Capture the cell that displays the provided text and extract its [X, Y] central coordinate. 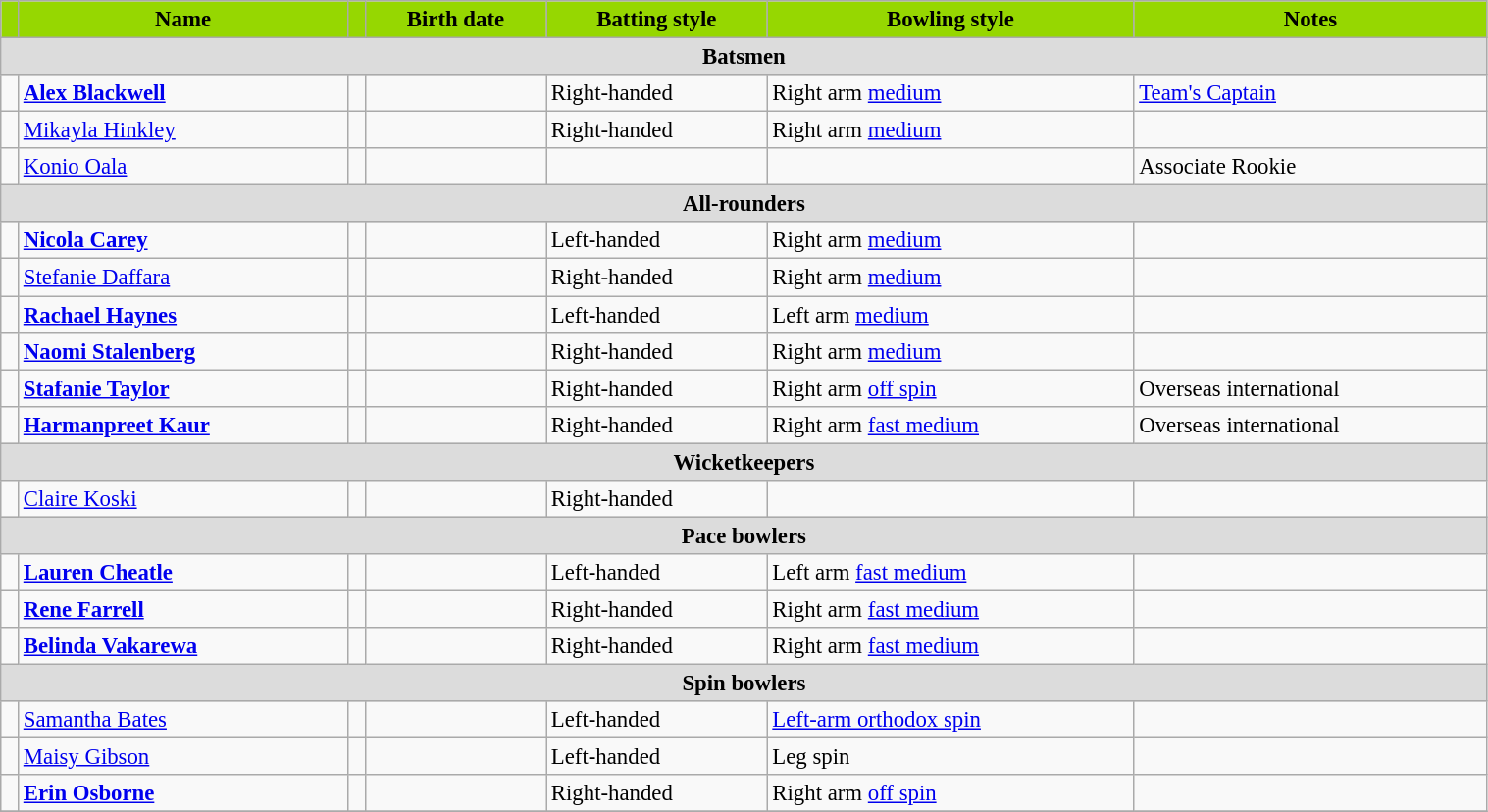
Stafanie Taylor [182, 388]
Alex Blackwell [182, 93]
Batting style [657, 20]
Claire Koski [182, 499]
Konio Oala [182, 167]
Notes [1310, 20]
Stefanie Daffara [182, 278]
Belinda Vakarewa [182, 646]
Birth date [455, 20]
Batsmen [744, 57]
Team's Captain [1310, 93]
Wicketkeepers [744, 462]
Left arm fast medium [950, 573]
Left arm medium [950, 315]
All-rounders [744, 204]
Mikayla Hinkley [182, 130]
Lauren Cheatle [182, 573]
Pace bowlers [744, 535]
Erin Osborne [182, 793]
Rene Farrell [182, 609]
Maisy Gibson [182, 757]
Samantha Bates [182, 720]
Naomi Stalenberg [182, 351]
Spin bowlers [744, 684]
Bowling style [950, 20]
Leg spin [950, 757]
Harmanpreet Kaur [182, 425]
Left-arm orthodox spin [950, 720]
Nicola Carey [182, 240]
Associate Rookie [1310, 167]
Rachael Haynes [182, 315]
Name [182, 20]
